Pinpoint the cell where the given text exists, returning its [x, y] midpoint coordinate. 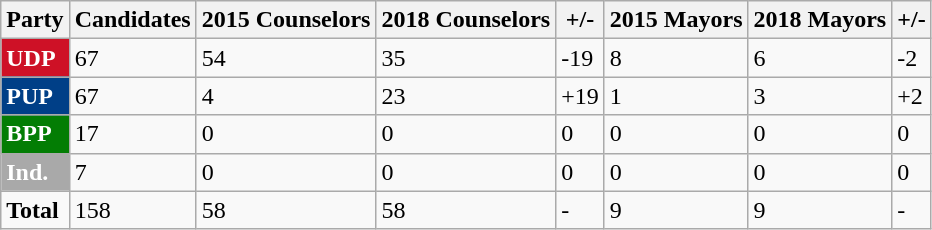
-2 [912, 58]
1 [676, 96]
54 [286, 58]
2018 Mayors [820, 20]
Total [35, 210]
158 [132, 210]
UDP [35, 58]
BPP [35, 134]
23 [466, 96]
Candidates [132, 20]
35 [466, 58]
8 [676, 58]
2015 Counselors [286, 20]
3 [820, 96]
7 [132, 172]
Party [35, 20]
+19 [580, 96]
4 [286, 96]
2018 Counselors [466, 20]
Ind. [35, 172]
-19 [580, 58]
+2 [912, 96]
17 [132, 134]
2015 Mayors [676, 20]
PUP [35, 96]
6 [820, 58]
